Find where the given text appears and provide that cell's center as (x, y) coordinate. 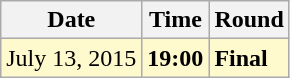
19:00 (176, 58)
Round (249, 20)
July 13, 2015 (72, 58)
Final (249, 58)
Date (72, 20)
Time (176, 20)
